Capture the cell that displays the provided text and extract its (x, y) central coordinate. 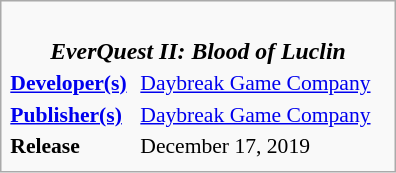
Release (72, 146)
EverQuest II: Blood of Luclin (198, 38)
Developer(s) (72, 83)
December 17, 2019 (263, 146)
Publisher(s) (72, 114)
